Scan for the cell matching the given text and deliver its (X, Y) coordinate at center. 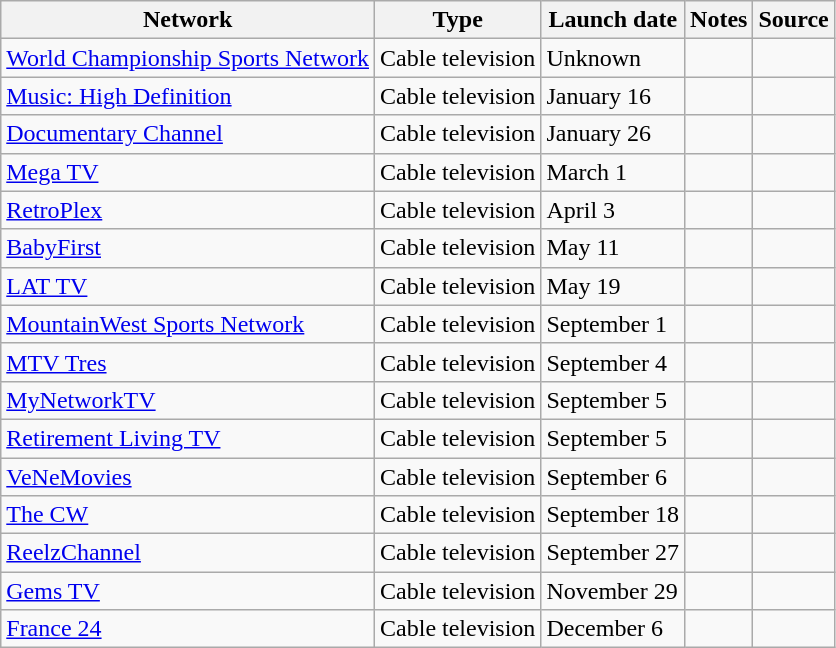
May 19 (613, 286)
December 6 (613, 629)
ReelzChannel (188, 553)
MTV Tres (188, 362)
Mega TV (188, 172)
September 4 (613, 362)
MountainWest Sports Network (188, 324)
April 3 (613, 210)
Source (794, 20)
MyNetworkTV (188, 400)
The CW (188, 515)
Type (458, 20)
September 18 (613, 515)
Notes (719, 20)
Network (188, 20)
Music: High Definition (188, 96)
France 24 (188, 629)
January 16 (613, 96)
Unknown (613, 58)
November 29 (613, 591)
September 1 (613, 324)
RetroPlex (188, 210)
September 27 (613, 553)
Launch date (613, 20)
March 1 (613, 172)
Gems TV (188, 591)
LAT TV (188, 286)
Documentary Channel (188, 134)
Retirement Living TV (188, 438)
VeNeMovies (188, 477)
BabyFirst (188, 248)
September 6 (613, 477)
January 26 (613, 134)
May 11 (613, 248)
World Championship Sports Network (188, 58)
